Determine the (x, y) coordinate at the center of the cell enclosing the given text.  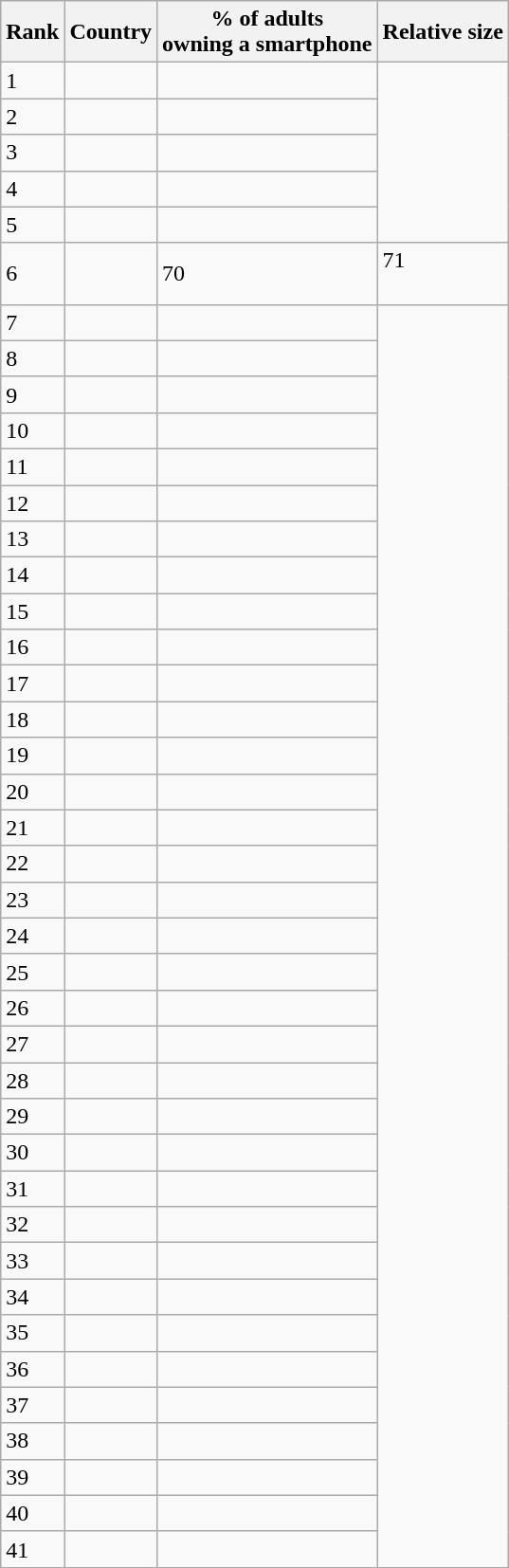
11 (32, 466)
6 (32, 273)
14 (32, 575)
40 (32, 1513)
19 (32, 756)
Relative size (443, 32)
33 (32, 1261)
41 (32, 1549)
4 (32, 189)
13 (32, 539)
24 (32, 936)
28 (32, 1080)
10 (32, 430)
39 (32, 1477)
Rank (32, 32)
25 (32, 972)
12 (32, 503)
9 (32, 394)
32 (32, 1225)
34 (32, 1297)
15 (32, 611)
8 (32, 358)
5 (32, 225)
3 (32, 153)
30 (32, 1153)
18 (32, 720)
36 (32, 1369)
31 (32, 1189)
70 (267, 273)
29 (32, 1117)
35 (32, 1333)
% of adultsowning a smartphone (267, 32)
22 (32, 864)
Country (111, 32)
16 (32, 647)
37 (32, 1405)
2 (32, 117)
21 (32, 828)
26 (32, 1008)
20 (32, 792)
27 (32, 1044)
38 (32, 1441)
1 (32, 81)
23 (32, 900)
71 (443, 273)
7 (32, 322)
17 (32, 684)
